For the text-containing cell, return its midpoint in [X, Y] coordinate format. 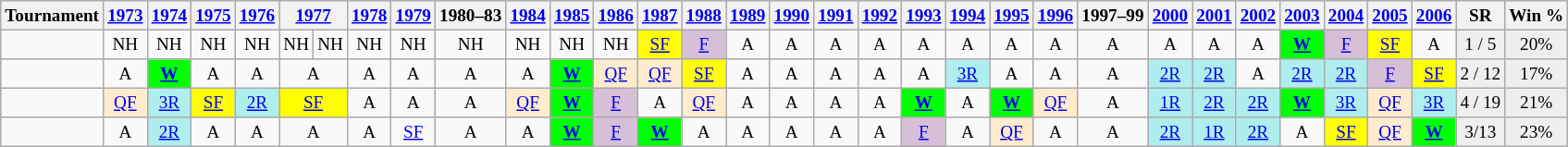
2006 [1434, 16]
1991 [836, 16]
1977 [314, 16]
3/13 [1480, 132]
1990 [792, 16]
1984 [528, 16]
1995 [1012, 16]
1994 [968, 16]
1997–99 [1113, 16]
1978 [369, 16]
2004 [1346, 16]
2003 [1303, 16]
2005 [1390, 16]
23% [1537, 132]
1985 [572, 16]
17% [1537, 74]
SR [1480, 16]
20% [1537, 44]
1987 [660, 16]
1 / 5 [1480, 44]
1976 [257, 16]
4 / 19 [1480, 103]
2002 [1258, 16]
1975 [214, 16]
1986 [616, 16]
2001 [1215, 16]
1996 [1056, 16]
Tournament [52, 16]
1979 [414, 16]
1974 [169, 16]
1973 [126, 16]
21% [1537, 103]
Win % [1537, 16]
1988 [704, 16]
1980–83 [471, 16]
2000 [1170, 16]
1992 [880, 16]
2 / 12 [1480, 74]
1993 [924, 16]
1989 [747, 16]
